Determine the [X, Y] coordinate at the center of the cell enclosing the given text.  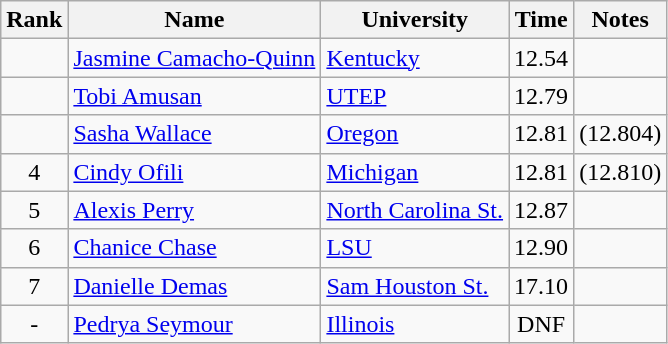
Tobi Amusan [194, 96]
LSU [415, 248]
Name [194, 20]
17.10 [542, 286]
Michigan [415, 172]
University [415, 20]
12.90 [542, 248]
Danielle Demas [194, 286]
Rank [34, 20]
4 [34, 172]
- [34, 324]
Illinois [415, 324]
Pedrya Seymour [194, 324]
(12.804) [620, 134]
DNF [542, 324]
UTEP [415, 96]
Cindy Ofili [194, 172]
12.79 [542, 96]
Time [542, 20]
12.54 [542, 58]
Chanice Chase [194, 248]
5 [34, 210]
Notes [620, 20]
Sam Houston St. [415, 286]
Oregon [415, 134]
Sasha Wallace [194, 134]
12.87 [542, 210]
7 [34, 286]
Kentucky [415, 58]
Alexis Perry [194, 210]
6 [34, 248]
(12.810) [620, 172]
North Carolina St. [415, 210]
Jasmine Camacho-Quinn [194, 58]
